Detect which cell encompasses the target text, then output its [x, y] center coordinate. 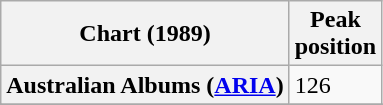
Peakposition [335, 34]
Chart (1989) [145, 34]
Australian Albums (ARIA) [145, 85]
126 [335, 85]
